Locate the cell with the specified text and output its [X, Y] center coordinate. 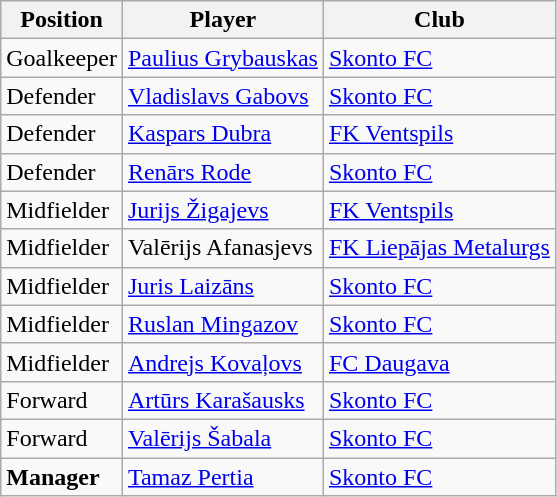
Goalkeeper [62, 58]
Juris Laizāns [222, 286]
Vladislavs Gabovs [222, 96]
Manager [62, 477]
Ruslan Mingazov [222, 324]
Renārs Rode [222, 172]
FK Liepājas Metalurgs [439, 248]
FC Daugava [439, 362]
Paulius Grybauskas [222, 58]
Valērijs Afanasjevs [222, 248]
Kaspars Dubra [222, 134]
Club [439, 20]
Tamaz Pertia [222, 477]
Player [222, 20]
Jurijs Žigajevs [222, 210]
Position [62, 20]
Valērijs Šabala [222, 438]
Andrejs Kovaļovs [222, 362]
Artūrs Karašausks [222, 400]
